Search for the cell housing the specified text and yield its [x, y] center coordinate. 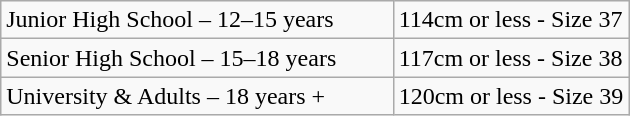
Junior High School – 12–15 years [197, 20]
114cm or less - Size 37 [511, 20]
117cm or less - Size 38 [511, 58]
Senior High School – 15–18 years [197, 58]
120cm or less - Size 39 [511, 96]
University & Adults – 18 years + [197, 96]
